Identify which cell holds the provided text, then report its (X, Y) central coordinate. 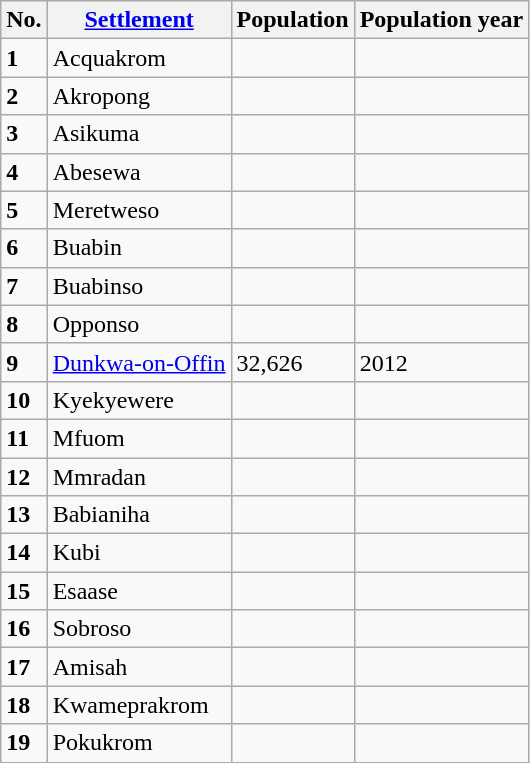
32,626 (292, 362)
Population (292, 20)
15 (24, 591)
Kyekyewere (139, 400)
10 (24, 400)
Mfuom (139, 438)
5 (24, 210)
17 (24, 667)
19 (24, 743)
13 (24, 515)
2012 (441, 362)
Amisah (139, 667)
18 (24, 705)
16 (24, 629)
Opponso (139, 324)
11 (24, 438)
Kwameprakrom (139, 705)
4 (24, 172)
6 (24, 248)
Mmradan (139, 477)
Babianiha (139, 515)
Acquakrom (139, 58)
Akropong (139, 96)
Meretweso (139, 210)
14 (24, 553)
7 (24, 286)
Buabinso (139, 286)
Pokukrom (139, 743)
9 (24, 362)
2 (24, 96)
12 (24, 477)
Population year (441, 20)
Buabin (139, 248)
8 (24, 324)
Asikuma (139, 134)
Dunkwa-on-Offin (139, 362)
Esaase (139, 591)
3 (24, 134)
Sobroso (139, 629)
Settlement (139, 20)
No. (24, 20)
Abesewa (139, 172)
Kubi (139, 553)
1 (24, 58)
